Extract the [X, Y] coordinate from the center of the cell holding the provided text.  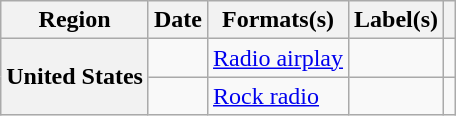
Region [75, 20]
Formats(s) [278, 20]
Rock radio [278, 96]
Date [178, 20]
Radio airplay [278, 58]
United States [75, 77]
Label(s) [396, 20]
